Output the (X, Y) coordinate of the center of the cell containing the given text.  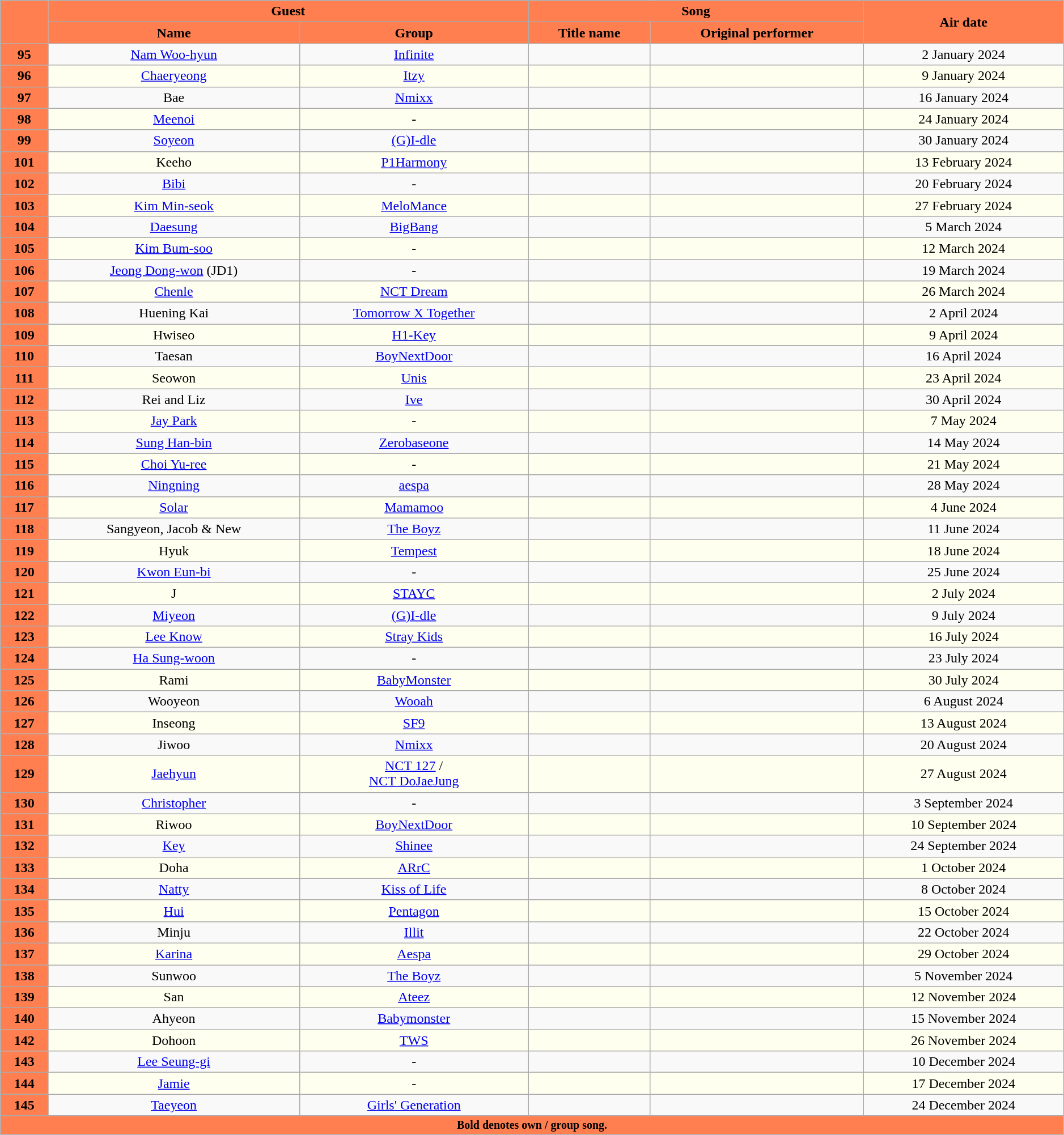
Kwon Eun-bi (174, 572)
Chenle (174, 292)
Bold denotes own / group song. (532, 1125)
124 (24, 658)
16 July 2024 (964, 637)
138 (24, 975)
Pentagon (414, 911)
120 (24, 572)
24 January 2024 (964, 119)
Minju (174, 932)
Kim Bum-soo (174, 248)
123 (24, 637)
Natty (174, 889)
145 (24, 1105)
Hwiseo (174, 335)
135 (24, 911)
144 (24, 1083)
1 October 2024 (964, 868)
Unis (414, 378)
97 (24, 97)
101 (24, 162)
117 (24, 507)
NCT 127 /NCT DoJaeJung (414, 774)
9 July 2024 (964, 615)
126 (24, 702)
13 February 2024 (964, 162)
Stray Kids (414, 637)
16 April 2024 (964, 356)
Dohoon (174, 1040)
P1Harmony (414, 162)
131 (24, 824)
Nam Woo-hyun (174, 54)
Keeho (174, 162)
Mamamoo (414, 507)
Lee Know (174, 637)
95 (24, 54)
122 (24, 615)
Huening Kai (174, 313)
16 January 2024 (964, 97)
Kim Min-seok (174, 205)
Meenoi (174, 119)
5 March 2024 (964, 227)
11 June 2024 (964, 529)
Daesung (174, 227)
Kiss of Life (414, 889)
130 (24, 803)
30 April 2024 (964, 399)
26 March 2024 (964, 292)
Jiwoo (174, 745)
Doha (174, 868)
19 March 2024 (964, 270)
7 May 2024 (964, 421)
8 October 2024 (964, 889)
104 (24, 227)
13 August 2024 (964, 723)
Christopher (174, 803)
27 February 2024 (964, 205)
Riwoo (174, 824)
Sangyeon, Jacob & New (174, 529)
129 (24, 774)
9 January 2024 (964, 76)
Choi Yu-ree (174, 464)
NCT Dream (414, 292)
Inseong (174, 723)
Key (174, 846)
Ahyeon (174, 1019)
Seowon (174, 378)
Hyuk (174, 550)
139 (24, 997)
Miyeon (174, 615)
12 November 2024 (964, 997)
142 (24, 1040)
25 June 2024 (964, 572)
Ha Sung-woon (174, 658)
Title name (590, 33)
5 November 2024 (964, 975)
108 (24, 313)
98 (24, 119)
103 (24, 205)
106 (24, 270)
112 (24, 399)
Song (696, 11)
10 September 2024 (964, 824)
133 (24, 868)
110 (24, 356)
SF9 (414, 723)
17 December 2024 (964, 1083)
18 June 2024 (964, 550)
2 April 2024 (964, 313)
20 February 2024 (964, 184)
102 (24, 184)
Jaehyun (174, 774)
30 January 2024 (964, 141)
Bibi (174, 184)
118 (24, 529)
aespa (414, 486)
H1-Key (414, 335)
115 (24, 464)
26 November 2024 (964, 1040)
Air date (964, 22)
96 (24, 76)
Hui (174, 911)
9 April 2024 (964, 335)
6 August 2024 (964, 702)
15 October 2024 (964, 911)
Group (414, 33)
21 May 2024 (964, 464)
Ateez (414, 997)
Babymonster (414, 1019)
24 December 2024 (964, 1105)
Tomorrow X Together (414, 313)
109 (24, 335)
Bae (174, 97)
Jay Park (174, 421)
San (174, 997)
Itzy (414, 76)
137 (24, 954)
STAYC (414, 593)
Wooyeon (174, 702)
23 July 2024 (964, 658)
Sunwoo (174, 975)
Aespa (414, 954)
29 October 2024 (964, 954)
14 May 2024 (964, 443)
Lee Seung-gi (174, 1062)
107 (24, 292)
Wooah (414, 702)
23 April 2024 (964, 378)
Infinite (414, 54)
Original performer (757, 33)
20 August 2024 (964, 745)
132 (24, 846)
Taeyeon (174, 1105)
119 (24, 550)
99 (24, 141)
TWS (414, 1040)
Shinee (414, 846)
Chaeryeong (174, 76)
4 June 2024 (964, 507)
111 (24, 378)
Illit (414, 932)
Karina (174, 954)
BigBang (414, 227)
MeloMance (414, 205)
15 November 2024 (964, 1019)
128 (24, 745)
28 May 2024 (964, 486)
J (174, 593)
Sung Han-bin (174, 443)
134 (24, 889)
22 October 2024 (964, 932)
136 (24, 932)
Guest (288, 11)
121 (24, 593)
Solar (174, 507)
Soyeon (174, 141)
27 August 2024 (964, 774)
125 (24, 680)
143 (24, 1062)
Tempest (414, 550)
Name (174, 33)
Zerobaseone (414, 443)
2 July 2024 (964, 593)
127 (24, 723)
116 (24, 486)
Ive (414, 399)
3 September 2024 (964, 803)
140 (24, 1019)
105 (24, 248)
12 March 2024 (964, 248)
Rami (174, 680)
Girls' Generation (414, 1105)
ARrC (414, 868)
30 July 2024 (964, 680)
Jamie (174, 1083)
Rei and Liz (174, 399)
10 December 2024 (964, 1062)
BabyMonster (414, 680)
Jeong Dong-won (JD1) (174, 270)
114 (24, 443)
Ningning (174, 486)
113 (24, 421)
Taesan (174, 356)
24 September 2024 (964, 846)
2 January 2024 (964, 54)
